Locate the cell with the specified text and output its [X, Y] center coordinate. 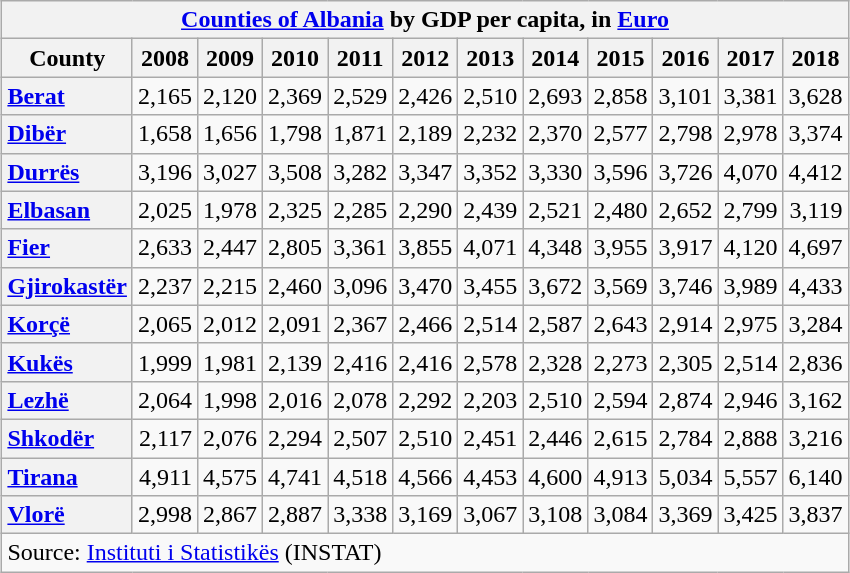
Counties of Albania by GDP per capita, in Euro [425, 20]
2,978 [750, 134]
3,917 [686, 248]
3,989 [750, 286]
2,693 [556, 96]
Dibër [68, 134]
2,914 [686, 324]
2011 [360, 58]
2,946 [750, 400]
3,108 [556, 515]
County [68, 58]
Shkodër [68, 438]
3,374 [816, 134]
Lezhë [68, 400]
Fier [68, 248]
2,305 [686, 362]
3,596 [620, 172]
4,453 [490, 477]
3,284 [816, 324]
2,294 [296, 438]
2,798 [686, 134]
2,858 [620, 96]
3,101 [686, 96]
3,369 [686, 515]
1,658 [164, 134]
2,529 [360, 96]
2,874 [686, 400]
4,566 [426, 477]
Tirana [68, 477]
3,162 [816, 400]
2015 [620, 58]
2009 [230, 58]
4,348 [556, 248]
2,091 [296, 324]
4,518 [360, 477]
3,672 [556, 286]
2,615 [620, 438]
2,189 [426, 134]
4,741 [296, 477]
2,887 [296, 515]
3,352 [490, 172]
3,508 [296, 172]
1,871 [360, 134]
2,203 [490, 400]
3,067 [490, 515]
3,196 [164, 172]
Source: Instituti i Statistikës (INSTAT) [425, 553]
2,328 [556, 362]
2012 [426, 58]
3,425 [750, 515]
2,370 [556, 134]
2,480 [620, 210]
3,381 [750, 96]
5,034 [686, 477]
Elbasan [68, 210]
2018 [816, 58]
2014 [556, 58]
2,643 [620, 324]
2,446 [556, 438]
3,628 [816, 96]
3,726 [686, 172]
2,426 [426, 96]
1,656 [230, 134]
3,837 [816, 515]
3,746 [686, 286]
2,078 [360, 400]
2,076 [230, 438]
2,451 [490, 438]
4,697 [816, 248]
3,096 [360, 286]
2,867 [230, 515]
2,012 [230, 324]
2,998 [164, 515]
4,412 [816, 172]
4,911 [164, 477]
2,594 [620, 400]
2,367 [360, 324]
Berat [68, 96]
2,064 [164, 400]
4,913 [620, 477]
2,369 [296, 96]
2,507 [360, 438]
2,325 [296, 210]
2,285 [360, 210]
4,600 [556, 477]
5,557 [750, 477]
2010 [296, 58]
2008 [164, 58]
2,273 [620, 362]
3,455 [490, 286]
2,139 [296, 362]
3,361 [360, 248]
2016 [686, 58]
4,120 [750, 248]
2,888 [750, 438]
3,027 [230, 172]
4,071 [490, 248]
2,292 [426, 400]
Vlorë [68, 515]
1,998 [230, 400]
3,084 [620, 515]
1,999 [164, 362]
4,070 [750, 172]
2,165 [164, 96]
2,975 [750, 324]
2,025 [164, 210]
2,466 [426, 324]
2,577 [620, 134]
Korçë [68, 324]
2,117 [164, 438]
2,784 [686, 438]
3,169 [426, 515]
2,805 [296, 248]
3,347 [426, 172]
2,290 [426, 210]
3,216 [816, 438]
2,065 [164, 324]
Kukës [68, 362]
2,836 [816, 362]
3,955 [620, 248]
2,237 [164, 286]
4,575 [230, 477]
2,652 [686, 210]
2013 [490, 58]
3,119 [816, 210]
2,633 [164, 248]
Gjirokastër [68, 286]
3,282 [360, 172]
2,439 [490, 210]
1,981 [230, 362]
3,338 [360, 515]
1,798 [296, 134]
2,232 [490, 134]
2,016 [296, 400]
2,215 [230, 286]
4,433 [816, 286]
Durrës [68, 172]
2,460 [296, 286]
3,569 [620, 286]
2,521 [556, 210]
2,587 [556, 324]
2,799 [750, 210]
2,578 [490, 362]
2,120 [230, 96]
3,330 [556, 172]
1,978 [230, 210]
3,855 [426, 248]
6,140 [816, 477]
2017 [750, 58]
3,470 [426, 286]
2,447 [230, 248]
